From the cell containing the given text, extract its center point as (x, y) coordinate. 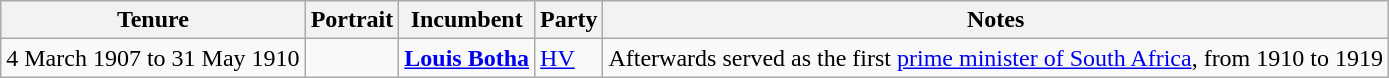
4 March 1907 to 31 May 1910 (153, 58)
Party (569, 20)
HV (569, 58)
Tenure (153, 20)
Notes (996, 20)
Portrait (352, 20)
Afterwards served as the first prime minister of South Africa, from 1910 to 1919 (996, 58)
Incumbent (467, 20)
Louis Botha (467, 58)
